Output the [x, y] coordinate of the center of the cell containing the given text.  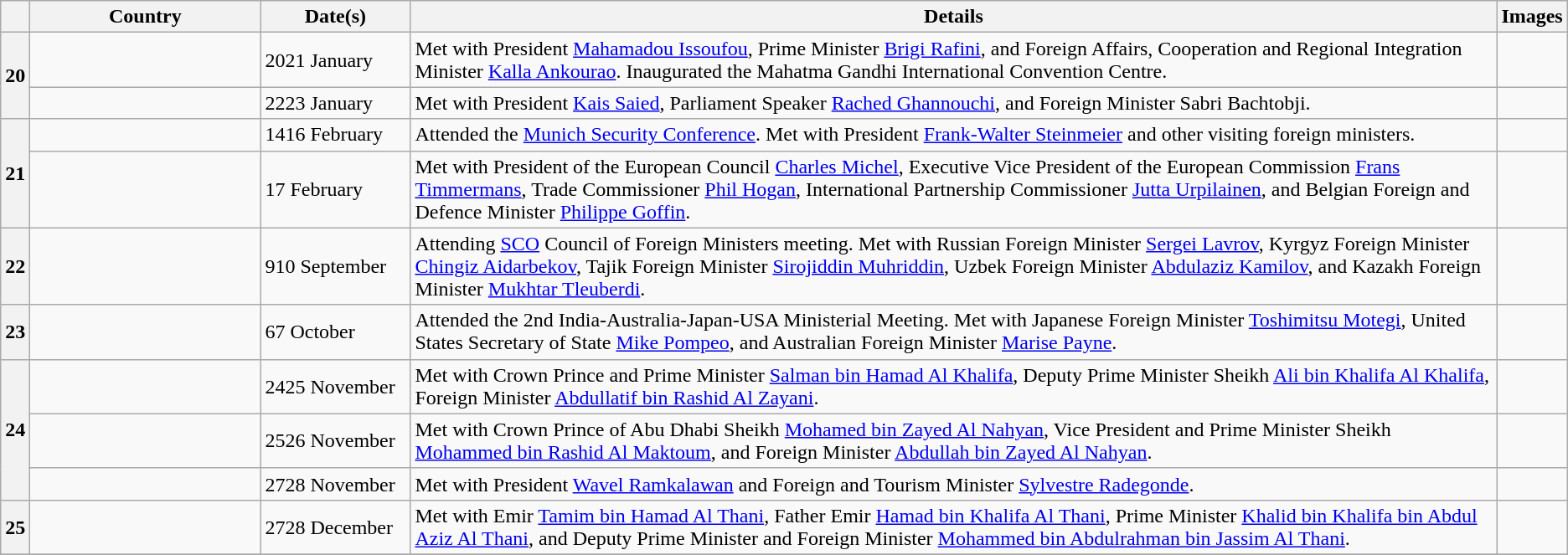
24 [15, 429]
22 [15, 266]
Images [1532, 17]
2425 November [335, 387]
910 September [335, 266]
1416 February [335, 135]
20 [15, 75]
17 February [335, 189]
2526 November [335, 440]
Met with President Wavel Ramkalawan and Foreign and Tourism Minister Sylvestre Radegonde. [953, 484]
Details [953, 17]
23 [15, 331]
67 October [335, 331]
2223 January [335, 103]
Country [146, 17]
2728 December [335, 527]
Date(s) [335, 17]
2728 November [335, 484]
2021 January [335, 60]
25 [15, 527]
Attended the Munich Security Conference. Met with President Frank-Walter Steinmeier and other visiting foreign ministers. [953, 135]
21 [15, 173]
Met with President Kais Saied, Parliament Speaker Rached Ghannouchi, and Foreign Minister Sabri Bachtobji. [953, 103]
